Return (X, Y) of the center of cell containing provided text 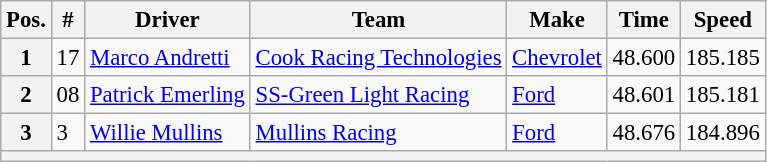
48.600 (644, 58)
17 (68, 58)
Make (557, 20)
1 (26, 58)
Chevrolet (557, 58)
Team (378, 20)
185.181 (722, 95)
48.676 (644, 133)
Pos. (26, 20)
08 (68, 95)
Willie Mullins (168, 133)
SS-Green Light Racing (378, 95)
Marco Andretti (168, 58)
48.601 (644, 95)
185.185 (722, 58)
184.896 (722, 133)
Time (644, 20)
# (68, 20)
Driver (168, 20)
2 (26, 95)
Cook Racing Technologies (378, 58)
Patrick Emerling (168, 95)
Speed (722, 20)
Mullins Racing (378, 133)
